Scan for the cell matching the given text and deliver its (x, y) coordinate at center. 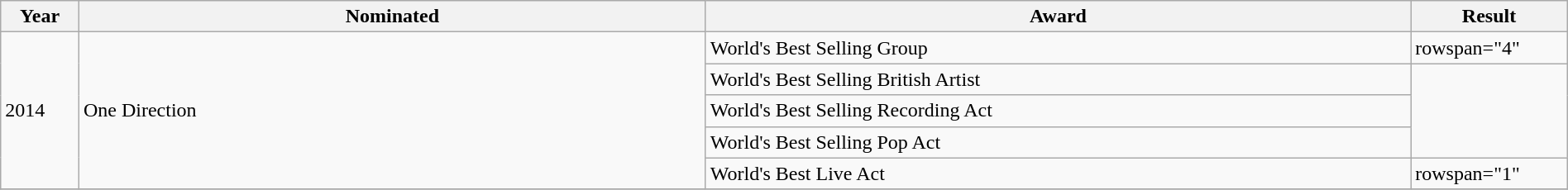
2014 (40, 111)
Result (1489, 17)
World's Best Selling Pop Act (1059, 142)
World's Best Live Act (1059, 173)
rowspan="1" (1489, 173)
World's Best Selling Group (1059, 48)
rowspan="4" (1489, 48)
Year (40, 17)
Nominated (392, 17)
Award (1059, 17)
World's Best Selling British Artist (1059, 79)
World's Best Selling Recording Act (1059, 111)
One Direction (392, 111)
